Search for the cell housing the specified text and yield its [X, Y] center coordinate. 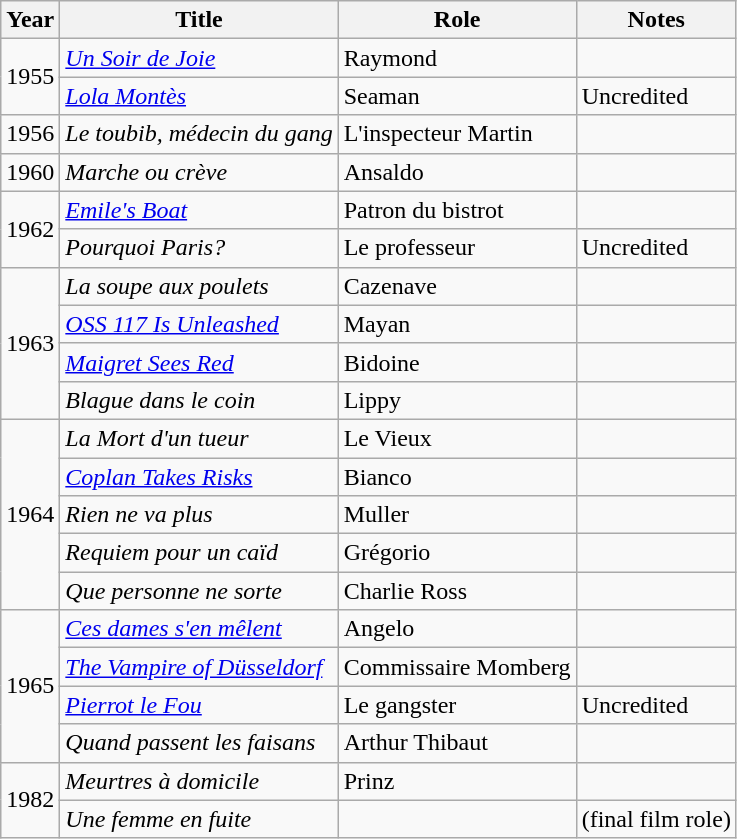
Un Soir de Joie [199, 58]
Patron du bistrot [457, 210]
1955 [30, 77]
Requiem pour un caïd [199, 553]
1964 [30, 514]
Ansaldo [457, 172]
1960 [30, 172]
Que personne ne sorte [199, 591]
1962 [30, 229]
OSS 117 Is Unleashed [199, 324]
Ces dames s'en mêlent [199, 629]
1982 [30, 800]
Lippy [457, 400]
Seaman [457, 96]
Coplan Takes Risks [199, 477]
Marche ou crève [199, 172]
Bianco [457, 477]
1965 [30, 686]
La soupe aux poulets [199, 286]
La Mort d'un tueur [199, 438]
Commissaire Momberg [457, 667]
Le toubib, médecin du gang [199, 134]
Pierrot le Fou [199, 705]
Une femme en fuite [199, 819]
Le Vieux [457, 438]
Role [457, 20]
L'inspecteur Martin [457, 134]
Year [30, 20]
Rien ne va plus [199, 515]
Quand passent les faisans [199, 743]
(final film role) [656, 819]
Angelo [457, 629]
Muller [457, 515]
Grégorio [457, 553]
The Vampire of Düsseldorf [199, 667]
Charlie Ross [457, 591]
Bidoine [457, 362]
Title [199, 20]
Cazenave [457, 286]
Arthur Thibaut [457, 743]
Le gangster [457, 705]
Prinz [457, 781]
Notes [656, 20]
Raymond [457, 58]
1956 [30, 134]
Mayan [457, 324]
Lola Montès [199, 96]
Le professeur [457, 248]
1963 [30, 343]
Meurtres à domicile [199, 781]
Emile's Boat [199, 210]
Blague dans le coin [199, 400]
Pourquoi Paris? [199, 248]
Maigret Sees Red [199, 362]
